Return the (X, Y) coordinate for the center point of the cell that contains the specified text.  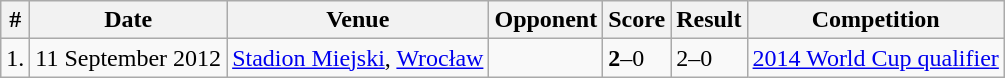
2014 World Cup qualifier (876, 58)
Date (128, 20)
Stadion Miejski, Wrocław (358, 58)
Venue (358, 20)
1. (16, 58)
11 September 2012 (128, 58)
Score (637, 20)
Opponent (546, 20)
# (16, 20)
Result (709, 20)
Competition (876, 20)
